Capture the cell that displays the provided text and extract its (X, Y) central coordinate. 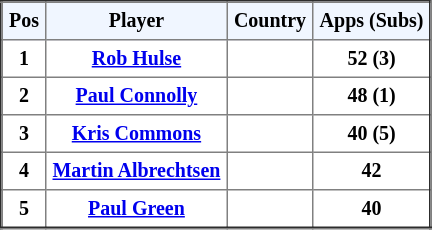
52 (3) (372, 59)
40 (5) (372, 134)
3 (24, 134)
5 (24, 209)
4 (24, 171)
Rob Hulse (136, 59)
Player (136, 21)
42 (372, 171)
Apps (Subs) (372, 21)
Pos (24, 21)
Paul Connolly (136, 96)
Kris Commons (136, 134)
2 (24, 96)
Country (270, 21)
Paul Green (136, 209)
1 (24, 59)
Martin Albrechtsen (136, 171)
40 (372, 209)
48 (1) (372, 96)
